Scan for the cell matching the given text and deliver its (X, Y) coordinate at center. 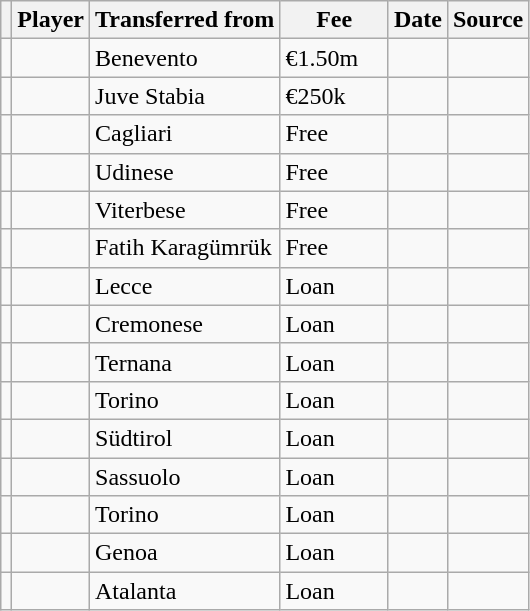
Udinese (185, 172)
Date (418, 20)
Sassuolo (185, 477)
Lecce (185, 286)
Cagliari (185, 134)
Ternana (185, 362)
Source (488, 20)
Fatih Karagümrük (185, 248)
Fee (334, 20)
Player (51, 20)
€1.50m (334, 58)
Atalanta (185, 591)
Südtirol (185, 438)
Transferred from (185, 20)
Benevento (185, 58)
Cremonese (185, 324)
Juve Stabia (185, 96)
Genoa (185, 553)
€250k (334, 96)
Viterbese (185, 210)
